Return the [x, y] coordinate for the center point of the cell that contains the specified text.  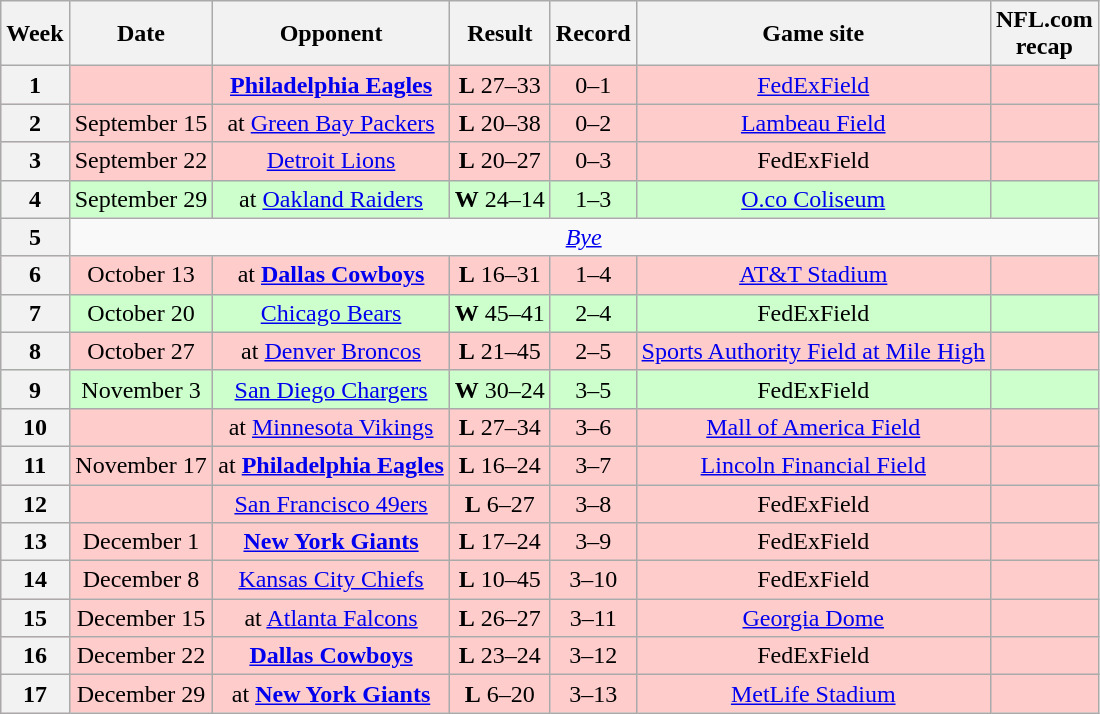
November 17 [141, 465]
September 29 [141, 199]
Sports Authority Field at Mile High [813, 351]
at Oakland Raiders [331, 199]
MetLife Stadium [813, 694]
October 20 [141, 313]
3–10 [593, 580]
3–8 [593, 503]
Georgia Dome [813, 618]
Game site [813, 34]
5 [35, 237]
3 [35, 161]
Bye [584, 237]
L 27–34 [500, 427]
San Francisco 49ers [331, 503]
3–11 [593, 618]
3–9 [593, 542]
4 [35, 199]
10 [35, 427]
15 [35, 618]
L 17–24 [500, 542]
at Dallas Cowboys [331, 275]
14 [35, 580]
3–7 [593, 465]
Lambeau Field [813, 123]
Mall of America Field [813, 427]
1 [35, 85]
6 [35, 275]
L 6–27 [500, 503]
December 8 [141, 580]
Dallas Cowboys [331, 656]
L 26–27 [500, 618]
Opponent [331, 34]
Philadelphia Eagles [331, 85]
AT&T Stadium [813, 275]
New York Giants [331, 542]
11 [35, 465]
12 [35, 503]
at Minnesota Vikings [331, 427]
December 15 [141, 618]
16 [35, 656]
0–2 [593, 123]
2 [35, 123]
Record [593, 34]
Date [141, 34]
O.co Coliseum [813, 199]
W 30–24 [500, 389]
0–1 [593, 85]
3–5 [593, 389]
at New York Giants [331, 694]
17 [35, 694]
Week [35, 34]
L 20–38 [500, 123]
L 6–20 [500, 694]
8 [35, 351]
Result [500, 34]
September 15 [141, 123]
3–6 [593, 427]
at Philadelphia Eagles [331, 465]
L 16–24 [500, 465]
December 1 [141, 542]
L 10–45 [500, 580]
L 16–31 [500, 275]
NFL.comrecap [1044, 34]
Detroit Lions [331, 161]
L 23–24 [500, 656]
1–3 [593, 199]
at Atlanta Falcons [331, 618]
13 [35, 542]
1–4 [593, 275]
L 20–27 [500, 161]
Lincoln Financial Field [813, 465]
7 [35, 313]
November 3 [141, 389]
9 [35, 389]
San Diego Chargers [331, 389]
at Green Bay Packers [331, 123]
October 13 [141, 275]
L 21–45 [500, 351]
L 27–33 [500, 85]
September 22 [141, 161]
Chicago Bears [331, 313]
0–3 [593, 161]
3–13 [593, 694]
at Denver Broncos [331, 351]
3–12 [593, 656]
W 24–14 [500, 199]
December 22 [141, 656]
2–4 [593, 313]
2–5 [593, 351]
Kansas City Chiefs [331, 580]
October 27 [141, 351]
W 45–41 [500, 313]
December 29 [141, 694]
